Extract the [x, y] coordinate from the center of the cell holding the provided text.  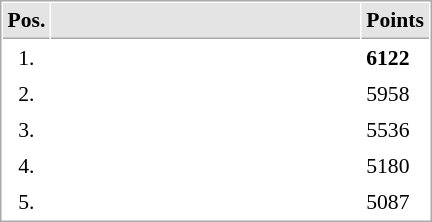
5536 [396, 129]
5. [26, 201]
Pos. [26, 21]
5087 [396, 201]
2. [26, 93]
6122 [396, 57]
4. [26, 165]
1. [26, 57]
5958 [396, 93]
5180 [396, 165]
Points [396, 21]
3. [26, 129]
